Provide the [X, Y] coordinate of the cell's center where the given text is located.  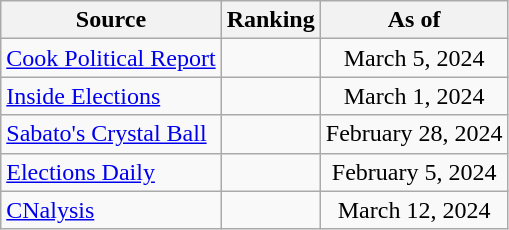
CNalysis [111, 210]
Ranking [270, 20]
Source [111, 20]
Cook Political Report [111, 58]
Inside Elections [111, 96]
March 5, 2024 [414, 58]
February 28, 2024 [414, 134]
As of [414, 20]
February 5, 2024 [414, 172]
March 12, 2024 [414, 210]
March 1, 2024 [414, 96]
Elections Daily [111, 172]
Sabato's Crystal Ball [111, 134]
